Return the (x, y) coordinate for the center point of the cell that contains the specified text.  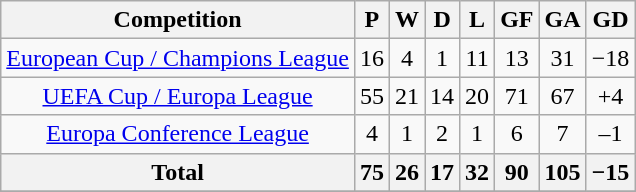
P (372, 20)
L (478, 20)
Competition (178, 20)
6 (517, 134)
55 (372, 96)
GA (562, 20)
21 (406, 96)
11 (478, 58)
16 (372, 58)
105 (562, 172)
–1 (610, 134)
Europa Conference League (178, 134)
26 (406, 172)
71 (517, 96)
−18 (610, 58)
17 (442, 172)
GD (610, 20)
UEFA Cup / Europa League (178, 96)
European Cup / Champions League (178, 58)
90 (517, 172)
20 (478, 96)
+4 (610, 96)
D (442, 20)
W (406, 20)
2 (442, 134)
31 (562, 58)
−15 (610, 172)
75 (372, 172)
13 (517, 58)
7 (562, 134)
GF (517, 20)
Total (178, 172)
67 (562, 96)
14 (442, 96)
32 (478, 172)
